Scan for the cell matching the given text and deliver its [X, Y] coordinate at center. 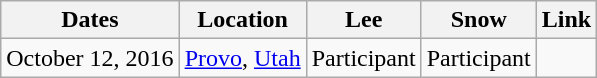
October 12, 2016 [90, 58]
Dates [90, 20]
Provo, Utah [242, 58]
Lee [364, 20]
Link [566, 20]
Snow [478, 20]
Location [242, 20]
